Extract the [x, y] coordinate from the center of the cell holding the provided text.  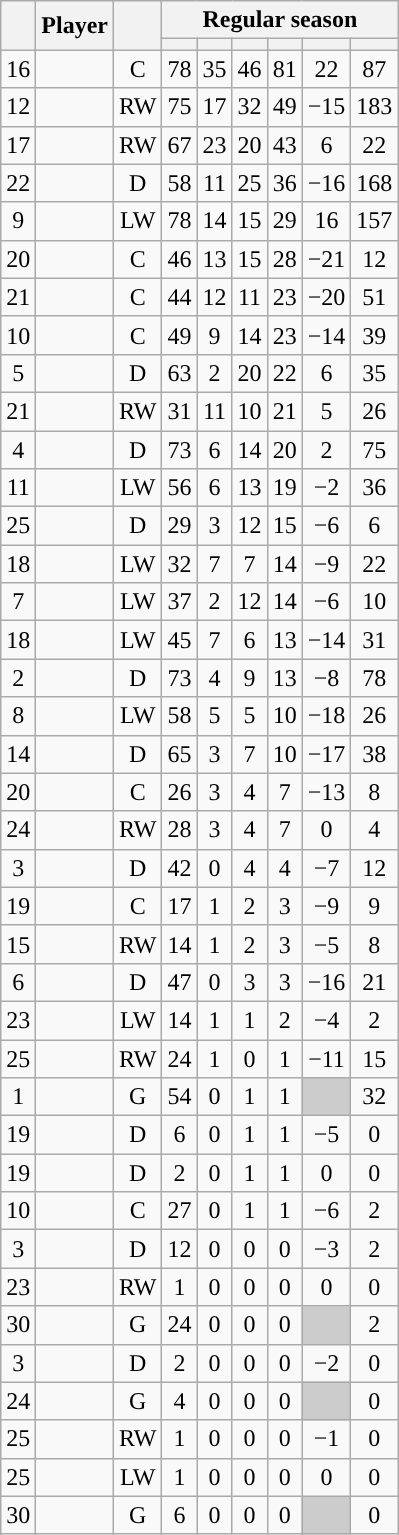
44 [180, 297]
Player [75, 26]
54 [180, 1097]
67 [180, 145]
−4 [326, 1020]
−1 [326, 1439]
65 [180, 754]
87 [374, 69]
−7 [326, 868]
−11 [326, 1059]
−20 [326, 297]
45 [180, 640]
81 [284, 69]
63 [180, 373]
−21 [326, 259]
−13 [326, 792]
27 [180, 1211]
51 [374, 297]
−15 [326, 107]
42 [180, 868]
Regular season [280, 20]
−8 [326, 678]
−3 [326, 1249]
38 [374, 754]
43 [284, 145]
56 [180, 488]
47 [180, 982]
−18 [326, 716]
183 [374, 107]
168 [374, 183]
157 [374, 221]
39 [374, 335]
−17 [326, 754]
37 [180, 602]
